Output the (x, y) coordinate of the center of the cell containing the given text.  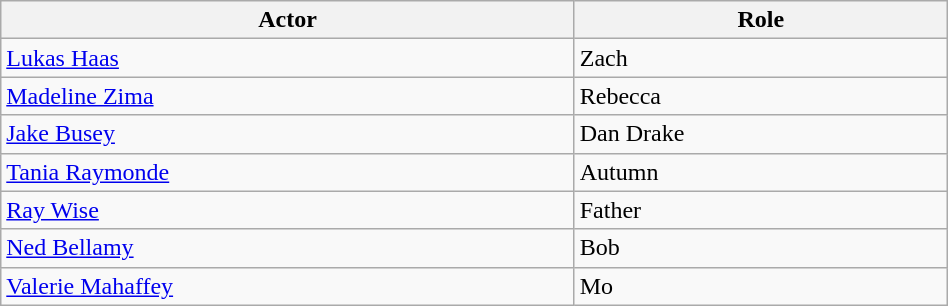
Father (760, 210)
Ray Wise (288, 210)
Autumn (760, 172)
Madeline Zima (288, 96)
Bob (760, 248)
Jake Busey (288, 134)
Zach (760, 58)
Valerie Mahaffey (288, 286)
Ned Bellamy (288, 248)
Mo (760, 286)
Role (760, 20)
Dan Drake (760, 134)
Actor (288, 20)
Tania Raymonde (288, 172)
Lukas Haas (288, 58)
Rebecca (760, 96)
